Determine the (x, y) coordinate at the center of the cell enclosing the given text.  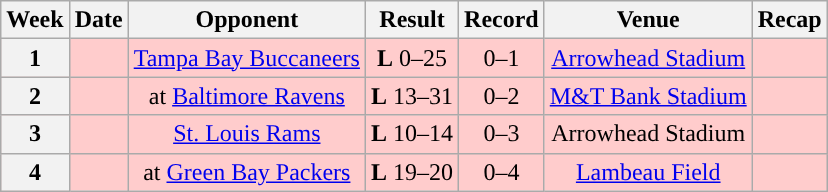
Tampa Bay Buccaneers (246, 58)
Record (502, 20)
Venue (648, 20)
at Green Bay Packers (246, 172)
4 (35, 172)
1 (35, 58)
Week (35, 20)
0–4 (502, 172)
0–1 (502, 58)
0–3 (502, 134)
2 (35, 96)
0–2 (502, 96)
Result (412, 20)
St. Louis Rams (246, 134)
Opponent (246, 20)
M&T Bank Stadium (648, 96)
at Baltimore Ravens (246, 96)
L 10–14 (412, 134)
L 0–25 (412, 58)
Lambeau Field (648, 172)
Date (98, 20)
L 13–31 (412, 96)
L 19–20 (412, 172)
Recap (790, 20)
3 (35, 134)
